Output the (X, Y) coordinate of the center of the cell containing the given text.  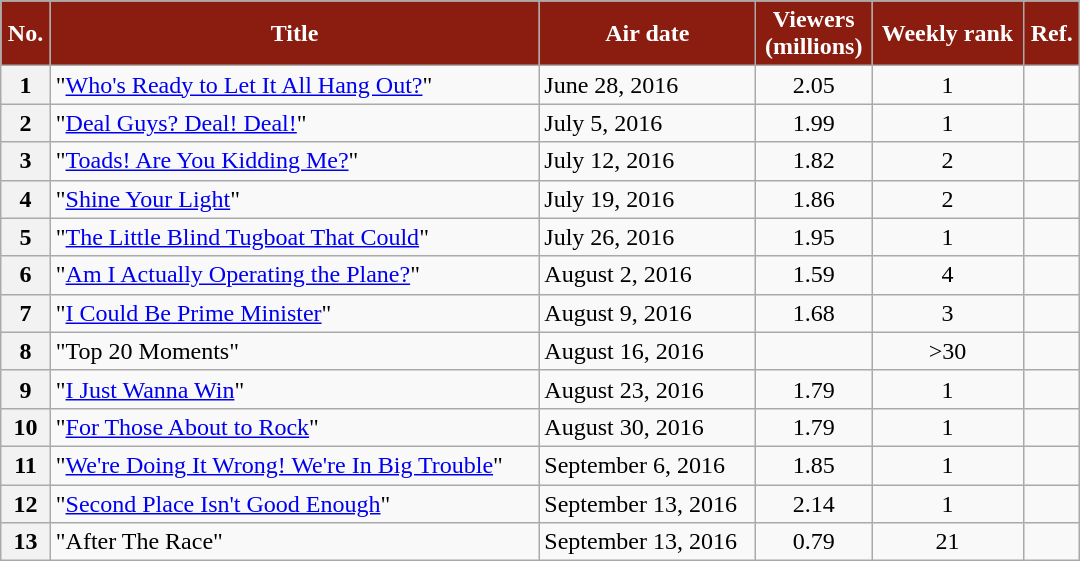
"I Just Wanna Win" (294, 389)
1.82 (814, 161)
1.99 (814, 123)
"I Could Be Prime Minister" (294, 313)
August 2, 2016 (648, 275)
"Deal Guys? Deal! Deal!" (294, 123)
July 19, 2016 (648, 199)
August 9, 2016 (648, 313)
August 30, 2016 (648, 427)
August 23, 2016 (648, 389)
1.95 (814, 237)
6 (26, 275)
"The Little Blind Tugboat That Could" (294, 237)
2.14 (814, 503)
21 (948, 542)
"Shine Your Light" (294, 199)
7 (26, 313)
Air date (648, 34)
No. (26, 34)
13 (26, 542)
5 (26, 237)
August 16, 2016 (648, 351)
1.85 (814, 465)
September 6, 2016 (648, 465)
"Am I Actually Operating the Plane?" (294, 275)
July 12, 2016 (648, 161)
"Top 20 Moments" (294, 351)
Weekly rank (948, 34)
11 (26, 465)
"Second Place Isn't Good Enough" (294, 503)
"Who's Ready to Let It All Hang Out?" (294, 85)
2.05 (814, 85)
Viewers (millions) (814, 34)
0.79 (814, 542)
"Toads! Are You Kidding Me?" (294, 161)
"We're Doing It Wrong! We're In Big Trouble" (294, 465)
July 26, 2016 (648, 237)
10 (26, 427)
"For Those About to Rock" (294, 427)
July 5, 2016 (648, 123)
1.59 (814, 275)
1.68 (814, 313)
8 (26, 351)
>30 (948, 351)
9 (26, 389)
Title (294, 34)
Ref. (1052, 34)
"After The Race" (294, 542)
1.86 (814, 199)
12 (26, 503)
June 28, 2016 (648, 85)
